Detect which cell encompasses the target text, then output its [x, y] center coordinate. 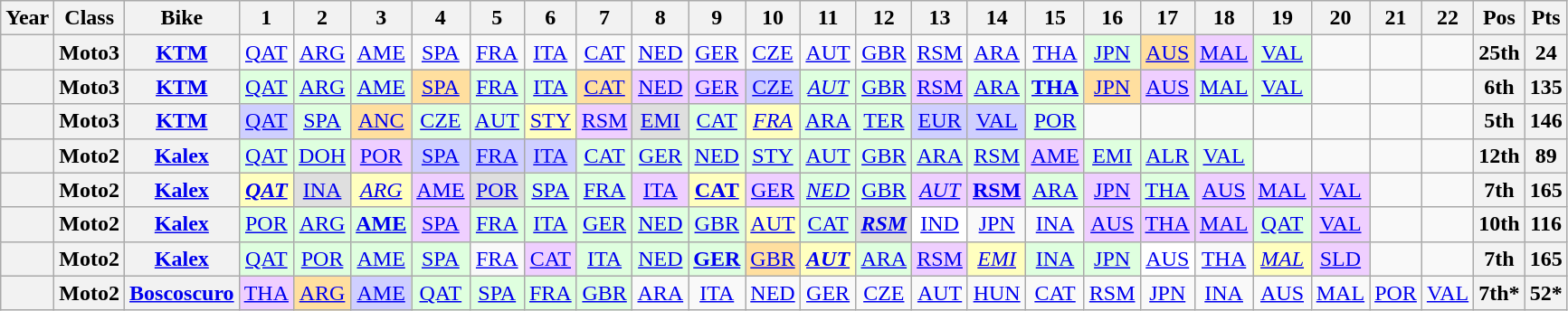
15 [1055, 18]
ALR [1167, 155]
EUR [940, 121]
Pos [1499, 18]
DOH [322, 155]
4 [441, 18]
Pts [1545, 18]
24 [1545, 52]
25th [1499, 52]
Bike [183, 18]
10th [1499, 224]
17 [1167, 18]
Year [27, 18]
21 [1396, 18]
5 [497, 18]
HUN [996, 293]
5th [1499, 121]
8 [660, 18]
6th [1499, 87]
19 [1282, 18]
12 [884, 18]
146 [1545, 121]
22 [1448, 18]
6 [550, 18]
Boscoscuro [183, 293]
7 [604, 18]
89 [1545, 155]
13 [940, 18]
9 [717, 18]
16 [1112, 18]
10 [773, 18]
135 [1545, 87]
18 [1223, 18]
TER [884, 121]
3 [382, 18]
12th [1499, 155]
11 [828, 18]
ANC [382, 121]
20 [1340, 18]
116 [1545, 224]
14 [996, 18]
52* [1545, 293]
1 [266, 18]
2 [322, 18]
7th* [1499, 293]
Class [90, 18]
IND [940, 224]
SLD [1340, 259]
